Determine the (x, y) coordinate at the center of the cell enclosing the given text.  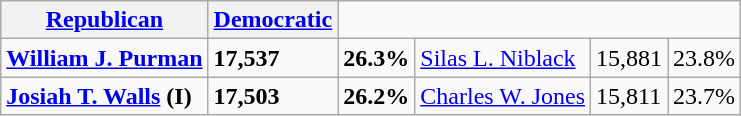
17,537 (273, 58)
26.3% (376, 58)
23.8% (704, 58)
26.2% (376, 96)
William J. Purman (104, 58)
23.7% (704, 96)
17,503 (273, 96)
Democratic (273, 20)
Charles W. Jones (503, 96)
Silas L. Niblack (503, 58)
Republican (104, 20)
Josiah T. Walls (I) (104, 96)
15,881 (630, 58)
15,811 (630, 96)
